Return the (X, Y) coordinate for the center point of the cell that contains the specified text.  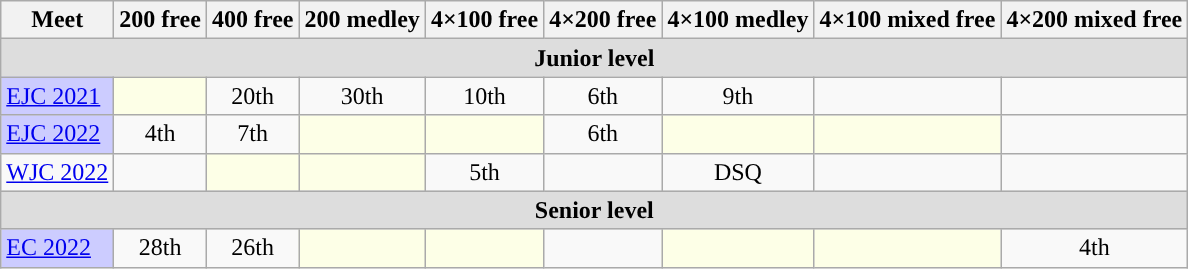
EJC 2021 (58, 96)
WJC 2022 (58, 172)
400 free (252, 20)
5th (484, 172)
28th (160, 248)
DSQ (738, 172)
7th (252, 134)
200 free (160, 20)
26th (252, 248)
10th (484, 96)
EJC 2022 (58, 134)
Meet (58, 20)
200 medley (362, 20)
4×200 free (603, 20)
9th (738, 96)
20th (252, 96)
Senior level (594, 210)
4×100 free (484, 20)
4×100 mixed free (908, 20)
4×100 medley (738, 20)
Junior level (594, 58)
EC 2022 (58, 248)
4×200 mixed free (1094, 20)
30th (362, 96)
